Output the [X, Y] coordinate of the center of the cell containing the given text.  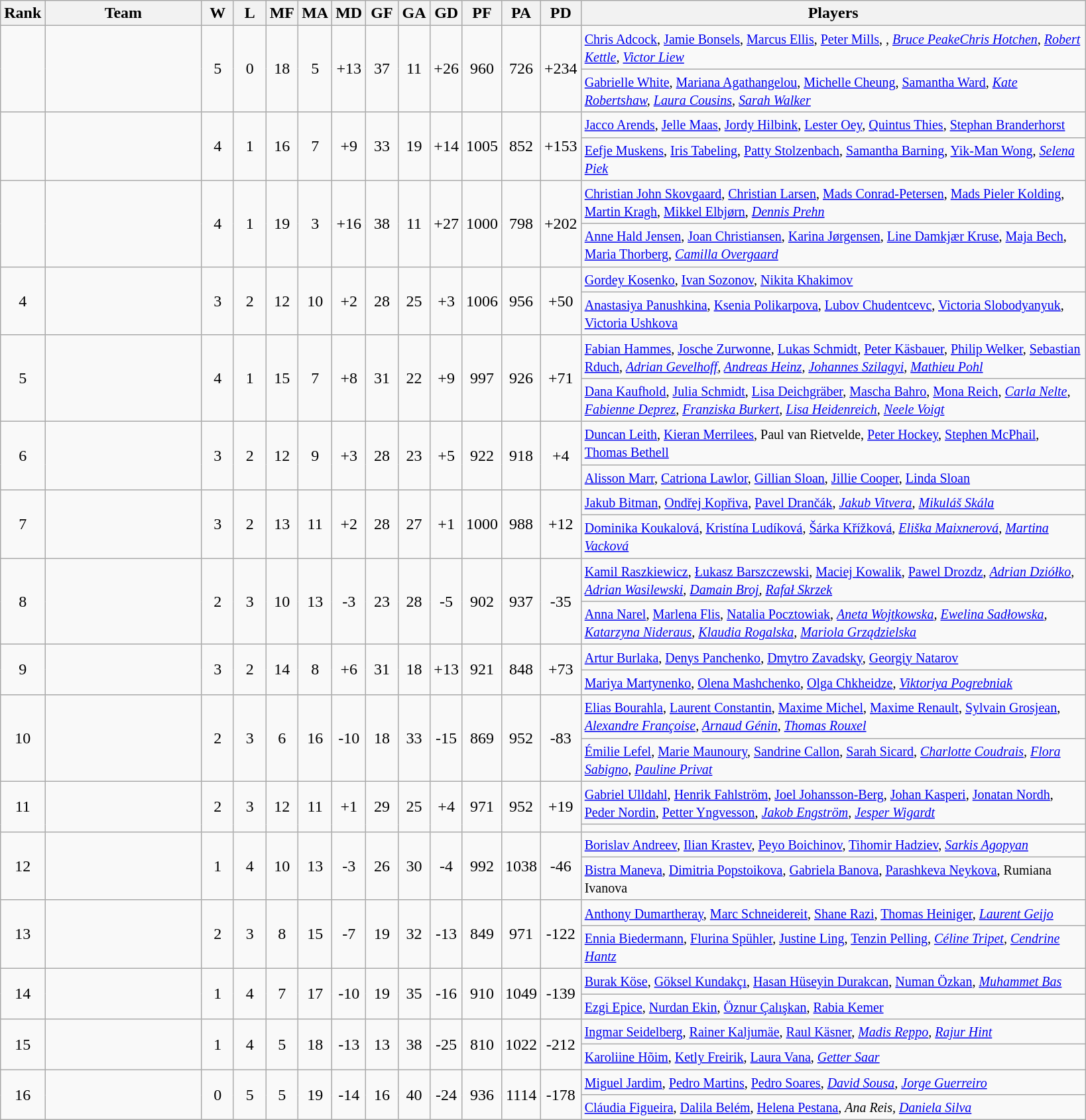
+19 [561, 806]
Jacco Arends, Jelle Maas, Jordy Hilbink, Lester Oey, Quintus Thies, Stephan Branderhorst [833, 125]
L [249, 13]
+73 [561, 670]
+14 [447, 146]
937 [521, 601]
918 [521, 455]
+8 [349, 378]
926 [521, 378]
849 [481, 934]
29 [382, 806]
-122 [561, 934]
GD [447, 13]
Ingmar Seidelberg, Rainer Kaljumäe, Raul Käsner, Madis Reppo, Rajur Hint [833, 1032]
869 [481, 738]
-25 [447, 1044]
956 [521, 301]
1038 [521, 866]
Kamil Raszkiewicz, Łukasz Barszczewski, Maciej Kowalik, Pawel Drozdz, Adrian Dziółko, Adrian Wasilewski, Damain Broj, Rafał Skrzek [833, 580]
Anthony Dumartheray, Marc Schneidereit, Shane Razi, Thomas Heiniger, Laurent Geijo [833, 912]
726 [521, 69]
-4 [447, 866]
-83 [561, 738]
Burak Köse, Göksel Kundakçı, Hasan Hüseyin Durakcan, Numan Özkan, Muhammet Bas [833, 981]
-15 [447, 738]
-16 [447, 993]
1022 [521, 1044]
27 [414, 524]
852 [521, 146]
17 [316, 993]
Borislav Andreev, Ilian Krastev, Peyo Boichinov, Tihomir Hadziev, Sarkis Agopyan [833, 844]
Gordey Kosenko, Ivan Sozonov, Nikita Khakimov [833, 279]
1006 [481, 301]
-7 [349, 934]
+27 [447, 223]
-24 [447, 1095]
+71 [561, 378]
MF [282, 13]
Jakub Bitman, Ondřej Kopřiva, Pavel Drančák, Jakub Vitvera, Mikuláš Skála [833, 503]
Émilie Lefel, Marie Maunoury, Sandrine Callon, Sarah Sicard, Charlotte Coudrais, Flora Sabigno, Pauline Privat [833, 760]
Mariya Martynenko, Olena Mashchenko, Olga Chkheidze, Viktoriya Pogrebniak [833, 682]
1049 [521, 993]
848 [521, 670]
Rank [23, 13]
Duncan Leith, Kieran Merrilees, Paul van Rietvelde, Peter Hockey, Stephen McPhail, Thomas Bethell [833, 443]
PF [481, 13]
997 [481, 378]
Gabrielle White, Mariana Agathangelou, Michelle Cheung, Samantha Ward, Kate Robertshaw, Laura Cousins, Sarah Walker [833, 90]
26 [382, 866]
GA [414, 13]
Alisson Marr, Catriona Lawlor, Gillian Sloan, Jillie Cooper, Linda Sloan [833, 477]
-14 [349, 1095]
35 [414, 993]
Team [123, 13]
902 [481, 601]
+6 [349, 670]
Artur Burlaka, Denys Panchenko, Dmytro Zavadsky, Georgiy Natarov [833, 657]
Ezgi Epice, Nurdan Ekin, Öznur Çalışkan, Rabia Kemer [833, 1006]
32 [414, 934]
-139 [561, 993]
+5 [447, 455]
Dominika Koukalová, Kristína Ludíková, Šárka Křížková, Eliška Maixnerová, Martina Vacková [833, 537]
Cláudia Figueira, Dalila Belém, Helena Pestana, Ana Reis, Daniela Silva [833, 1107]
GF [382, 13]
-212 [561, 1044]
MA [316, 13]
921 [481, 670]
PA [521, 13]
810 [481, 1044]
+153 [561, 146]
-35 [561, 601]
910 [481, 993]
Elias Bourahla, Laurent Constantin, Maxime Michel, Maxime Renault, Sylvain Grosjean, Alexandre Françoise, Arnaud Génin, Thomas Rouxel [833, 716]
Christian John Skovgaard, Christian Larsen, Mads Conrad-Petersen, Mads Pieler Kolding, Martin Kragh, Mikkel Elbjørn, Dennis Prehn [833, 202]
-5 [447, 601]
Bistra Maneva, Dimitria Popstoikova, Gabriela Banova, Parashkeva Neykova, Rumiana Ivanova [833, 878]
Gabriel Ulldahl, Henrik Fahlström, Joel Johansson-Berg, Johan Kasperi, Jonatan Nordh, Peder Nordin, Petter Yngvesson, Jakob Engström, Jesper Wigardt [833, 802]
Chris Adcock, Jamie Bonsels, Marcus Ellis, Peter Mills, , Bruce PeakeChris Hotchen, Robert Kettle, Victor Liew [833, 48]
30 [414, 866]
1114 [521, 1095]
988 [521, 524]
+234 [561, 69]
40 [414, 1095]
Eefje Muskens, Iris Tabeling, Patty Stolzenbach, Samantha Barning, Yik-Man Wong, Selena Piek [833, 159]
960 [481, 69]
-178 [561, 1095]
+202 [561, 223]
22 [414, 378]
Karoliine Hõim, Ketly Freirik, Laura Vana, Getter Saar [833, 1057]
+26 [447, 69]
936 [481, 1095]
+12 [561, 524]
Miguel Jardim, Pedro Martins, Pedro Soares, David Sousa, Jorge Guerreiro [833, 1082]
+50 [561, 301]
Ennia Biedermann, Flurina Spühler, Justine Ling, Tenzin Pelling, Céline Tripet, Cendrine Hantz [833, 947]
Anastasiya Panushkina, Ksenia Polikarpova, Lubov Chudentcevc, Victoria Slobodyanyuk, Victoria Ushkova [833, 313]
MD [349, 13]
Players [833, 13]
37 [382, 69]
-46 [561, 866]
922 [481, 455]
Anne Hald Jensen, Joan Christiansen, Karina Jørgensen, Line Damkjær Kruse, Maja Bech, Maria Thorberg, Camilla Overgaard [833, 245]
992 [481, 866]
Anna Narel, Marlena Flis, Natalia Pocztowiak, Aneta Wojtkowska, Ewelina Sadłowska, Katarzyna Nideraus, Klaudia Rogalska, Mariola Grządzielska [833, 623]
PD [561, 13]
+16 [349, 223]
1005 [481, 146]
W [217, 13]
798 [521, 223]
